Extract the [X, Y] coordinate from the center of the cell holding the provided text.  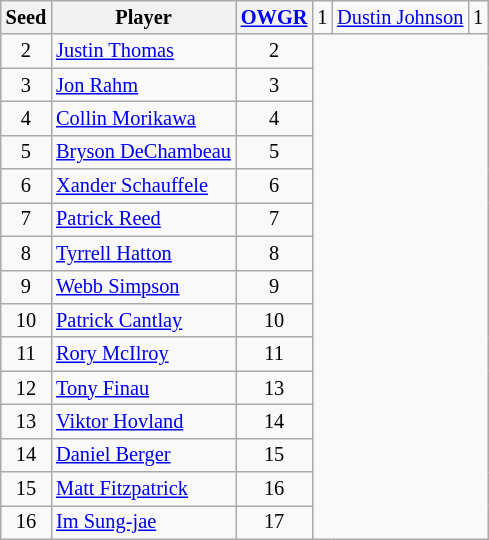
Player [144, 17]
12 [26, 388]
Bryson DeChambeau [144, 152]
OWGR [274, 17]
Tyrrell Hatton [144, 253]
Viktor Hovland [144, 421]
Patrick Cantlay [144, 320]
Dustin Johnson [400, 17]
Patrick Reed [144, 219]
Daniel Berger [144, 455]
Tony Finau [144, 388]
Matt Fitzpatrick [144, 489]
Webb Simpson [144, 287]
Rory McIlroy [144, 354]
Jon Rahm [144, 85]
Seed [26, 17]
Collin Morikawa [144, 118]
Xander Schauffele [144, 186]
Justin Thomas [144, 51]
17 [274, 522]
Im Sung-jae [144, 522]
